Search for the cell housing the specified text and yield its (X, Y) center coordinate. 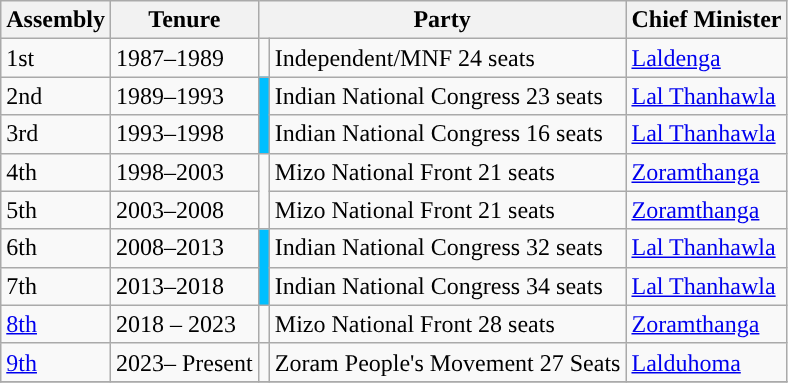
Indian National Congress 34 seats (448, 286)
2008–2013 (184, 248)
2023– Present (184, 362)
7th (56, 286)
6th (56, 248)
Tenure (184, 20)
1993–1998 (184, 134)
Zoram People's Movement 27 Seats (448, 362)
2018 – 2023 (184, 324)
Assembly (56, 20)
Party (442, 20)
Lalduhoma (706, 362)
Laldenga (706, 58)
Mizo National Front 28 seats (448, 324)
Indian National Congress 32 seats (448, 248)
1st (56, 58)
8th (56, 324)
Independent/MNF 24 seats (448, 58)
5th (56, 210)
1989–1993 (184, 96)
Chief Minister (706, 20)
2nd (56, 96)
3rd (56, 134)
Indian National Congress 16 seats (448, 134)
9th (56, 362)
Indian National Congress 23 seats (448, 96)
2003–2008 (184, 210)
1987–1989 (184, 58)
2013–2018 (184, 286)
1998–2003 (184, 172)
4th (56, 172)
